Return [X, Y] of the center of cell containing provided text 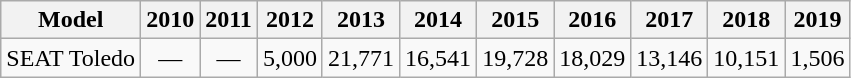
2010 [170, 20]
1,506 [818, 58]
SEAT Toledo [71, 58]
2015 [516, 20]
2013 [360, 20]
2019 [818, 20]
16,541 [438, 58]
18,029 [592, 58]
5,000 [290, 58]
2011 [229, 20]
2014 [438, 20]
Model [71, 20]
19,728 [516, 58]
2012 [290, 20]
2017 [670, 20]
13,146 [670, 58]
10,151 [746, 58]
2016 [592, 20]
21,771 [360, 58]
2018 [746, 20]
